Return the (X, Y) coordinate for the center point of the cell that contains the specified text.  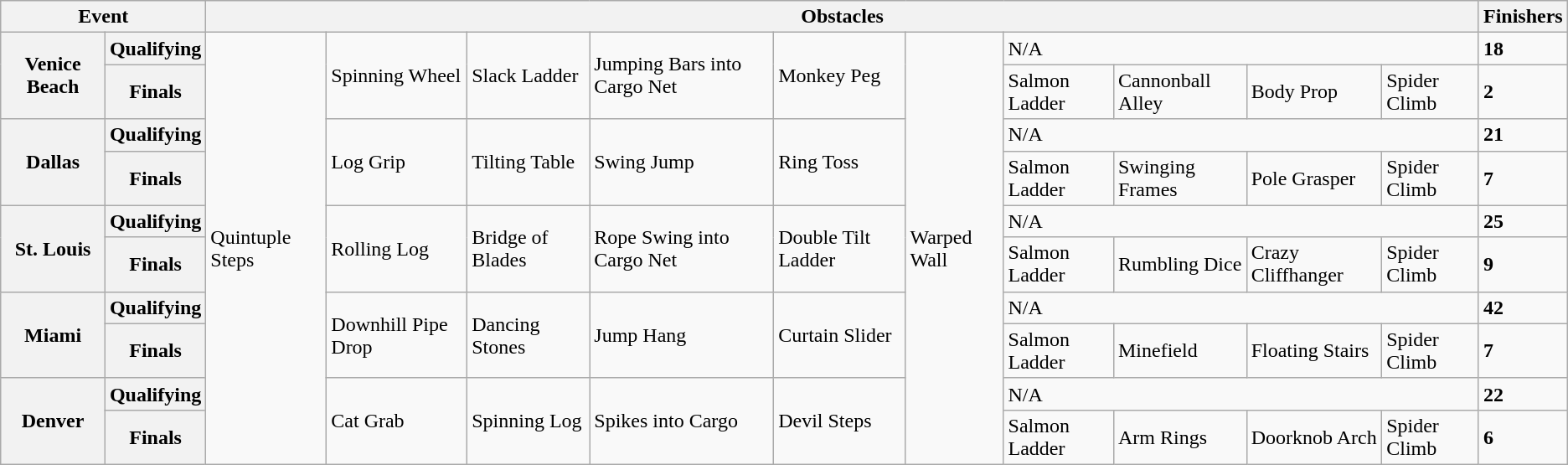
Jumping Bars into Cargo Net (682, 75)
Log Grip (397, 163)
9 (1523, 265)
Doorknob Arch (1314, 437)
Obstacles (843, 17)
Rope Swing into Cargo Net (682, 248)
Rumbling Dice (1179, 265)
Spinning Log (529, 421)
Downhill Pipe Drop (397, 335)
Quintuple Steps (266, 249)
Spinning Wheel (397, 75)
Venice Beach (54, 75)
Devil Steps (839, 421)
St. Louis (54, 248)
Cat Grab (397, 421)
18 (1523, 49)
Dancing Stones (529, 335)
Slack Ladder (529, 75)
Double Tilt Ladder (839, 248)
Jump Hang (682, 335)
Event (104, 17)
25 (1523, 221)
6 (1523, 437)
Minefield (1179, 350)
Warped Wall (955, 249)
2 (1523, 92)
Ring Toss (839, 163)
Tilting Table (529, 163)
Swing Jump (682, 163)
Finishers (1523, 17)
Swinging Frames (1179, 178)
Denver (54, 421)
Pole Grasper (1314, 178)
Bridge of Blades (529, 248)
22 (1523, 394)
Miami (54, 335)
Rolling Log (397, 248)
Monkey Peg (839, 75)
Floating Stairs (1314, 350)
Body Prop (1314, 92)
Dallas (54, 163)
21 (1523, 135)
Arm Rings (1179, 437)
Curtain Slider (839, 335)
Cannonball Alley (1179, 92)
42 (1523, 307)
Crazy Cliffhanger (1314, 265)
Spikes into Cargo (682, 421)
